Determine the (x, y) coordinate at the center of the cell enclosing the given text.  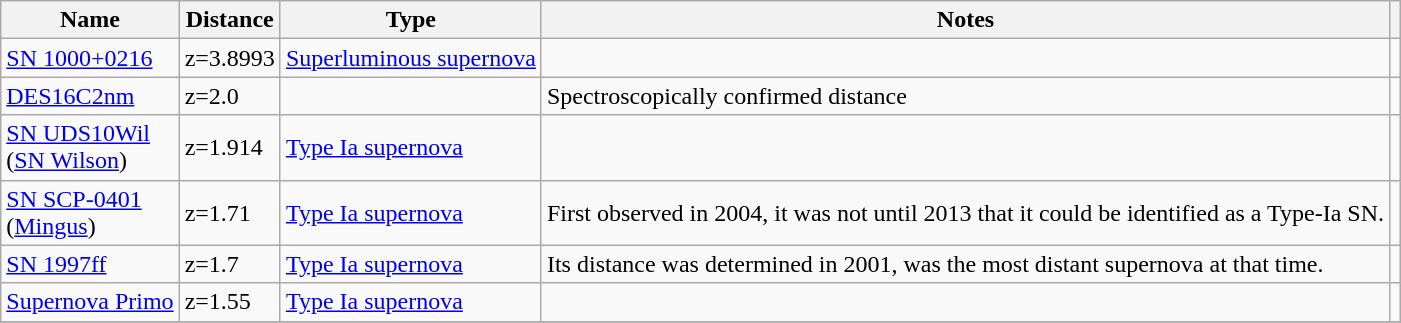
SN 1997ff (90, 264)
Type (410, 20)
First observed in 2004, it was not until 2013 that it could be identified as a Type-Ia SN. (965, 212)
z=3.8993 (230, 58)
Spectroscopically confirmed distance (965, 96)
SN 1000+0216 (90, 58)
z=1.7 (230, 264)
z=1.55 (230, 302)
SN UDS10Wil (SN Wilson) (90, 148)
z=2.0 (230, 96)
SN SCP-0401 (Mingus) (90, 212)
Name (90, 20)
z=1.71 (230, 212)
DES16C2nm (90, 96)
Superluminous supernova (410, 58)
Its distance was determined in 2001, was the most distant supernova at that time. (965, 264)
Distance (230, 20)
Supernova Primo (90, 302)
Notes (965, 20)
z=1.914 (230, 148)
